Find where the given text appears and provide that cell's center as (x, y) coordinate. 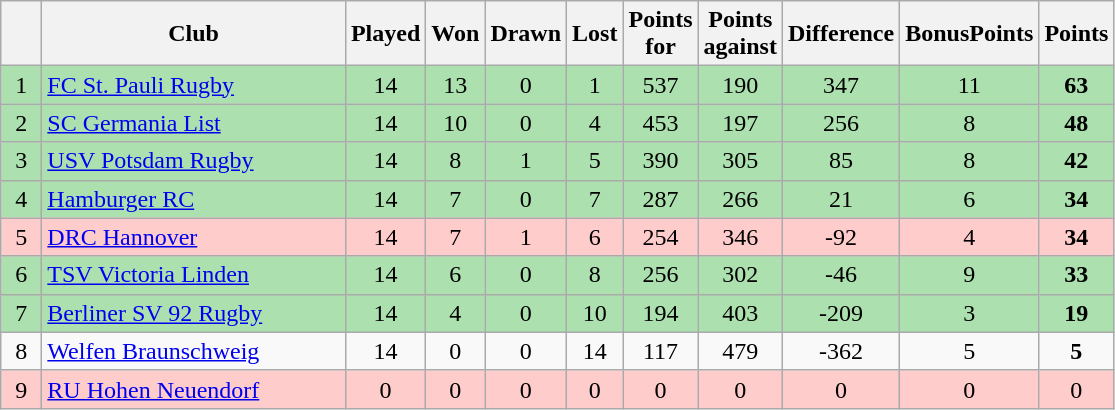
254 (660, 237)
266 (740, 199)
Points against (740, 34)
Difference (840, 34)
48 (1076, 123)
347 (840, 85)
194 (660, 313)
-362 (840, 351)
117 (660, 351)
63 (1076, 85)
-46 (840, 275)
SC Germania List (194, 123)
453 (660, 123)
479 (740, 351)
Drawn (526, 34)
Hamburger RC (194, 199)
42 (1076, 161)
DRC Hannover (194, 237)
RU Hohen Neuendorf (194, 389)
305 (740, 161)
-209 (840, 313)
-92 (840, 237)
287 (660, 199)
Club (194, 34)
390 (660, 161)
302 (740, 275)
19 (1076, 313)
Lost (595, 34)
33 (1076, 275)
21 (840, 199)
2 (22, 123)
Played (385, 34)
403 (740, 313)
Points (1076, 34)
85 (840, 161)
Points for (660, 34)
Won (456, 34)
FC St. Pauli Rugby (194, 85)
190 (740, 85)
13 (456, 85)
537 (660, 85)
Berliner SV 92 Rugby (194, 313)
BonusPoints (970, 34)
11 (970, 85)
USV Potsdam Rugby (194, 161)
197 (740, 123)
346 (740, 237)
TSV Victoria Linden (194, 275)
Welfen Braunschweig (194, 351)
